Return the (X, Y) coordinate for the center point of the cell that contains the specified text.  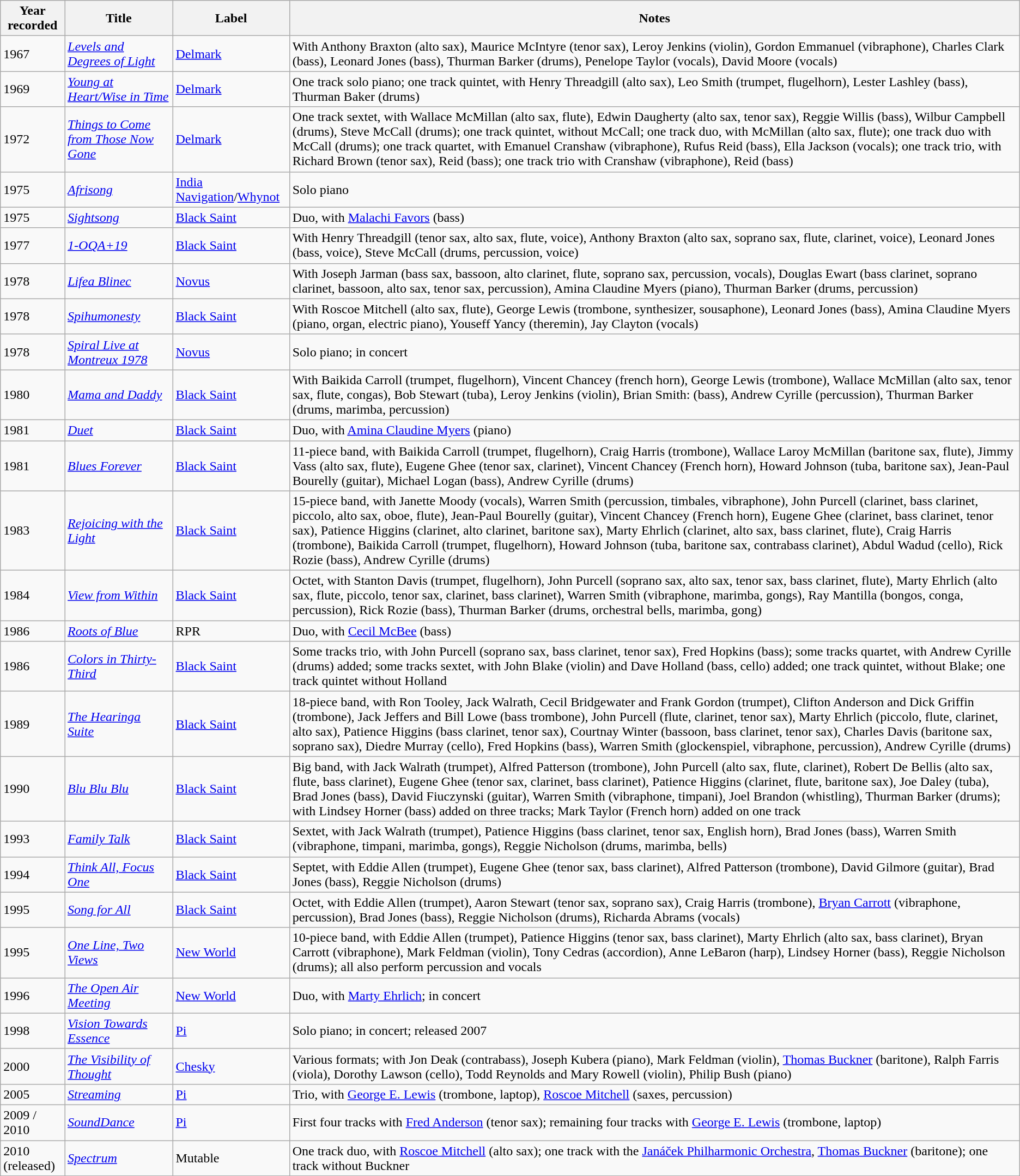
Song for All (119, 910)
1998 (33, 1031)
Things to Come from Those Now Gone (119, 140)
Chesky (231, 1066)
Levels and Degrees of Light (119, 53)
Solo piano; in concert; released 2007 (654, 1031)
The Open Air Meeting (119, 995)
Streaming (119, 1094)
Year recorded (33, 19)
Colors in Thirty-Third (119, 666)
2005 (33, 1094)
Blues Forever (119, 465)
The Hearinga Suite (119, 724)
RPR (231, 631)
Mama and Daddy (119, 395)
Spiral Live at Montreux 1978 (119, 352)
Blu Blu Blu (119, 789)
1989 (33, 724)
1967 (33, 53)
Label (231, 19)
1983 (33, 531)
1972 (33, 140)
Notes (654, 19)
The Visibility of Thought (119, 1066)
SoundDance (119, 1123)
1996 (33, 995)
1990 (33, 789)
2010 (released) (33, 1157)
Rejoicing with the Light (119, 531)
1-OQA+19 (119, 245)
1993 (33, 839)
Vision Towards Essence (119, 1031)
Title (119, 19)
Trio, with George E. Lewis (trombone, laptop), Roscoe Mitchell (saxes, percussion) (654, 1094)
Family Talk (119, 839)
Duet (119, 430)
1984 (33, 596)
Solo piano (654, 190)
Sightsong (119, 217)
Spihumonesty (119, 316)
1969 (33, 89)
Afrisong (119, 190)
Lifea Blinec (119, 281)
2009 / 2010 (33, 1123)
Duo, with Marty Ehrlich; in concert (654, 995)
First four tracks with Fred Anderson (tenor sax); remaining four tracks with George E. Lewis (trombone, laptop) (654, 1123)
1994 (33, 874)
Duo, with Cecil McBee (bass) (654, 631)
Mutable (231, 1157)
View from Within (119, 596)
Solo piano; in concert (654, 352)
One Line, Two Views (119, 953)
Think All, Focus One (119, 874)
1980 (33, 395)
2000 (33, 1066)
Young at Heart/Wise in Time (119, 89)
Roots of Blue (119, 631)
India Navigation/Whynot (231, 190)
Spectrum (119, 1157)
Duo, with Malachi Favors (bass) (654, 217)
1977 (33, 245)
Duo, with Amina Claudine Myers (piano) (654, 430)
